Locate the cell with the specified text and output its [X, Y] center coordinate. 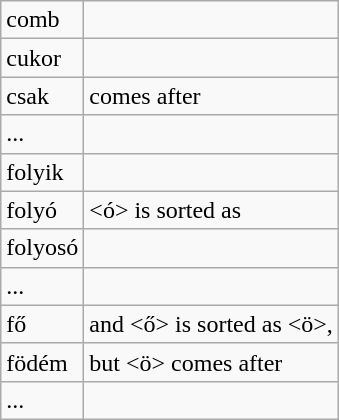
folyó [42, 210]
and <ő> is sorted as <ö>, [212, 324]
<ó> is sorted as [212, 210]
fő [42, 324]
folyik [42, 172]
cukor [42, 58]
comes after [212, 96]
but <ö> comes after [212, 362]
folyosó [42, 248]
csak [42, 96]
comb [42, 20]
födém [42, 362]
